Search for the cell housing the specified text and yield its [X, Y] center coordinate. 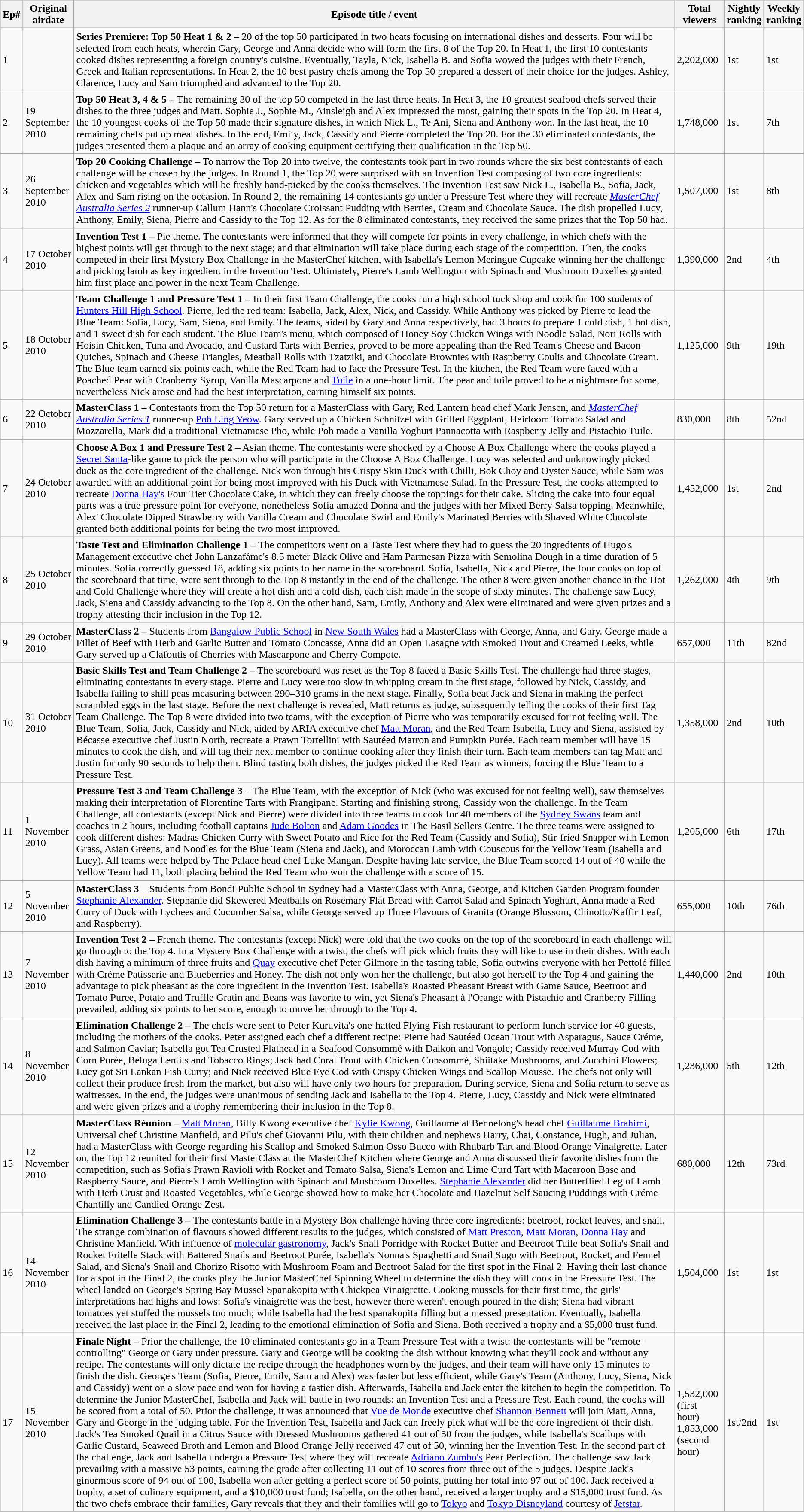
5 November 2010 [48, 906]
29 October 2010 [48, 642]
6 [12, 419]
25 October 2010 [48, 580]
31 October 2010 [48, 722]
5 [12, 345]
1 [12, 60]
19th [784, 345]
17th [784, 831]
Ep# [12, 15]
11th [744, 642]
16 [12, 1272]
8 [12, 580]
9 [12, 642]
2,202,000 [700, 60]
1,507,000 [700, 191]
1,205,000 [700, 831]
1st/2nd [744, 1422]
24 October 2010 [48, 488]
6th [744, 831]
Total viewers [700, 15]
12 [12, 906]
4 [12, 259]
15 [12, 1163]
7 [12, 488]
5th [744, 1066]
7 November 2010 [48, 975]
1,390,000 [700, 259]
680,000 [700, 1163]
8 November 2010 [48, 1066]
657,000 [700, 642]
Original airdate [48, 15]
Weeklyranking [784, 15]
12 November 2010 [48, 1163]
Episode title / event [375, 15]
17 [12, 1422]
830,000 [700, 419]
1 November 2010 [48, 831]
3 [12, 191]
Nightlyranking [744, 15]
1,504,000 [700, 1272]
1,236,000 [700, 1066]
11 [12, 831]
52nd [784, 419]
22 October 2010 [48, 419]
26 September 2010 [48, 191]
82nd [784, 642]
2 [12, 122]
1,125,000 [700, 345]
655,000 [700, 906]
1,262,000 [700, 580]
18 October 2010 [48, 345]
1,532,000 (first hour)1,853,000 (second hour) [700, 1422]
17 October 2010 [48, 259]
7th [784, 122]
73rd [784, 1163]
1,440,000 [700, 975]
1,358,000 [700, 722]
1,748,000 [700, 122]
10 [12, 722]
76th [784, 906]
14 [12, 1066]
19 September 2010 [48, 122]
13 [12, 975]
15 November 2010 [48, 1422]
14 November 2010 [48, 1272]
1,452,000 [700, 488]
